Find where the given text appears and provide that cell's center as (X, Y) coordinate. 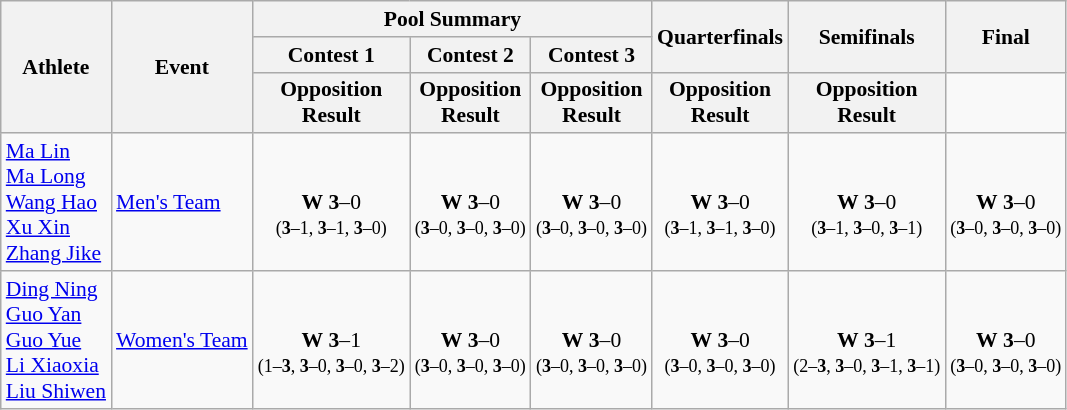
Final (1006, 36)
Contest 1 (332, 55)
W 3–1(2–3, 3–0, 3–1, 3–1) (866, 340)
Contest 2 (470, 55)
Semifinals (866, 36)
Pool Summary (452, 19)
Men's Team (182, 203)
Women's Team (182, 340)
Athlete (56, 67)
Ding NingGuo YanGuo YueLi XiaoxiaLiu Shiwen (56, 340)
W 3–0(3–1, 3–0, 3–1) (866, 203)
Contest 3 (592, 55)
Quarterfinals (720, 36)
Ma LinMa LongWang HaoXu XinZhang Jike (56, 203)
W 3–1(1–3, 3–0, 3–0, 3–2) (332, 340)
Event (182, 67)
